Search for the cell housing the specified text and yield its [X, Y] center coordinate. 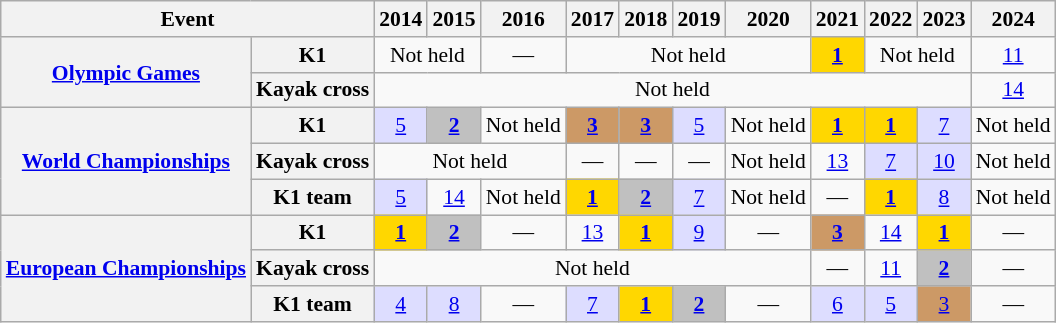
2018 [646, 19]
2017 [592, 19]
World Championships [126, 162]
10 [944, 162]
2014 [400, 19]
European Championships [126, 268]
4 [400, 304]
2021 [838, 19]
2020 [768, 19]
2016 [524, 19]
9 [698, 233]
Olympic Games [126, 72]
Event [188, 19]
2022 [890, 19]
2024 [1014, 19]
2019 [698, 19]
2015 [454, 19]
2023 [944, 19]
6 [838, 304]
